Identify which cell holds the provided text, then report its (X, Y) central coordinate. 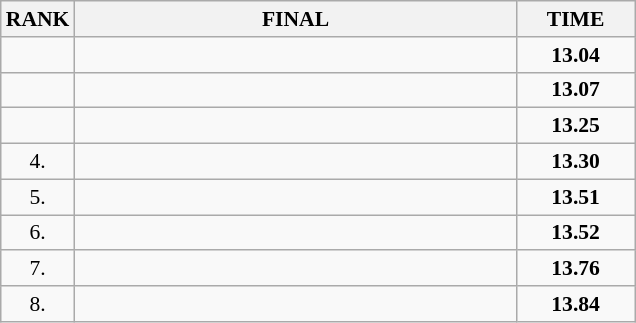
7. (38, 269)
RANK (38, 19)
13.76 (576, 269)
13.52 (576, 233)
8. (38, 304)
13.84 (576, 304)
13.51 (576, 197)
6. (38, 233)
TIME (576, 19)
FINAL (295, 19)
5. (38, 197)
13.04 (576, 55)
4. (38, 162)
13.07 (576, 90)
13.30 (576, 162)
13.25 (576, 126)
